Provide the [X, Y] coordinate of the cell's center where the given text is located.  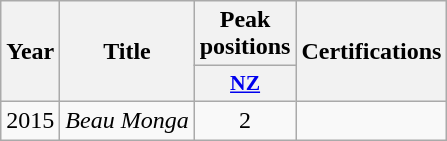
Title [127, 52]
Year [30, 52]
2 [245, 120]
Peak positions [245, 34]
Beau Monga [127, 120]
2015 [30, 120]
NZ [245, 84]
Certifications [372, 52]
